Output the [X, Y] coordinate of the center of the cell containing the given text.  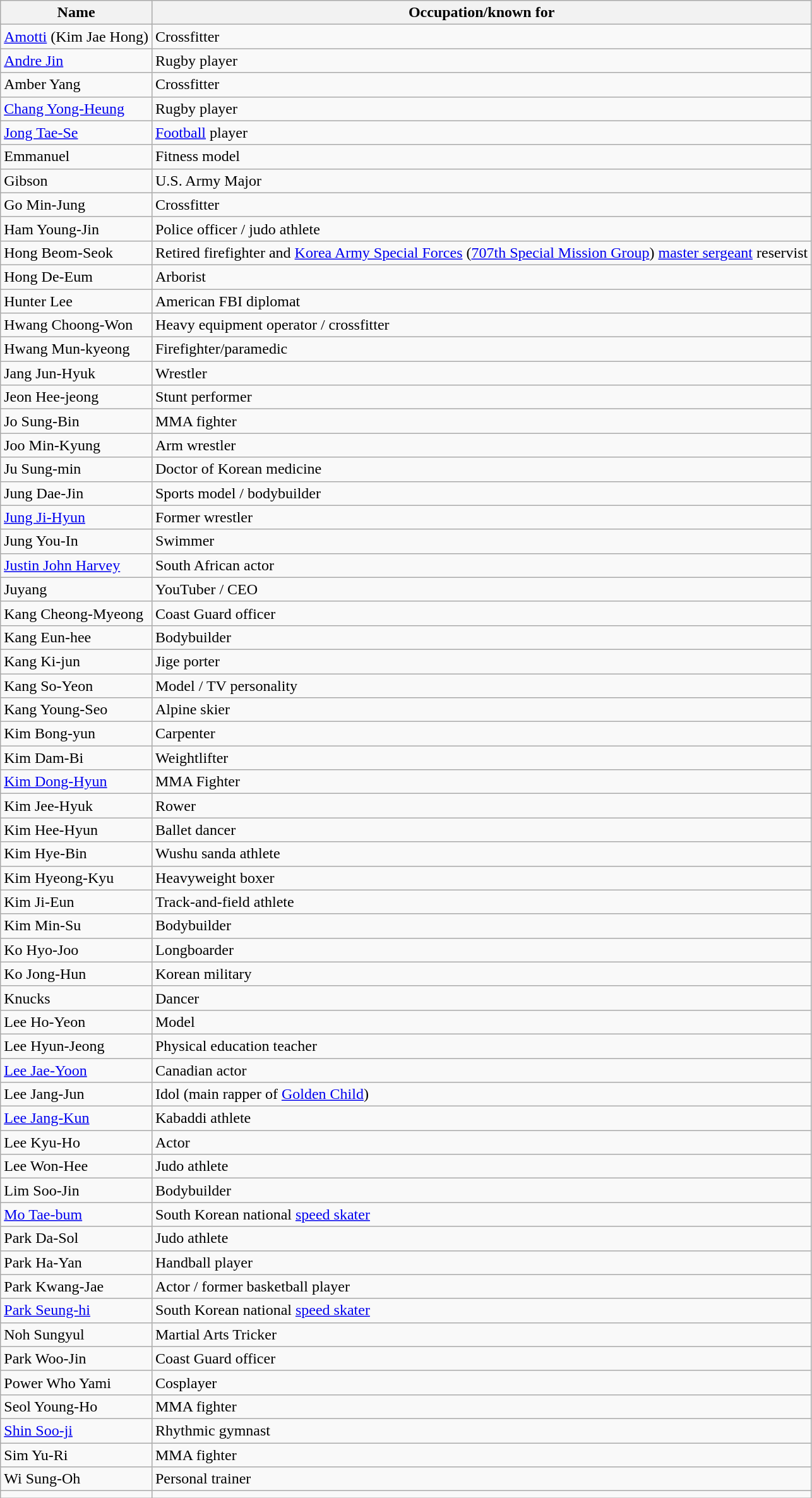
South African actor [481, 565]
Lee Ho-Yeon [76, 1022]
Korean military [481, 974]
Model [481, 1022]
Kang Young-Seo [76, 710]
Jung You-In [76, 541]
Canadian actor [481, 1070]
Retired firefighter and Korea Army Special Forces (707th Special Mission Group) master sergeant reservist [481, 253]
Jige porter [481, 661]
Alpine skier [481, 710]
Jong Tae-Se [76, 133]
Cosplayer [481, 1382]
Model / TV personality [481, 685]
Actor / former basketball player [481, 1286]
Idol (main rapper of Golden Child) [481, 1094]
Football player [481, 133]
Former wrestler [481, 517]
Noh Sungyul [76, 1334]
Handball player [481, 1262]
Lee Kyu-Ho [76, 1142]
Kim Hye-Bin [76, 854]
Kang Ki-jun [76, 661]
Juyang [76, 589]
Wrestler [481, 373]
Longboarder [481, 950]
American FBI diplomat [481, 301]
Chang Yong-Heung [76, 109]
Hunter Lee [76, 301]
Ballet dancer [481, 830]
Swimmer [481, 541]
Mo Tae-bum [76, 1214]
Kang So-Yeon [76, 685]
U.S. Army Major [481, 181]
Emmanuel [76, 157]
Sports model / bodybuilder [481, 493]
Police officer / judo athlete [481, 229]
Park Seung-hi [76, 1310]
Ko Hyo-Joo [76, 950]
Personal trainer [481, 1479]
Andre Jin [76, 61]
MMA Fighter [481, 782]
Weightlifter [481, 758]
Go Min-Jung [76, 205]
Jo Sung-Bin [76, 421]
Hwang Mun-kyeong [76, 349]
Sim Yu-Ri [76, 1454]
Name [76, 13]
Kim Bong-yun [76, 734]
Seol Young-Ho [76, 1406]
Park Da-Sol [76, 1238]
Jung Dae-Jin [76, 493]
Joo Min-Kyung [76, 445]
Arborist [481, 277]
Doctor of Korean medicine [481, 469]
Lee Jang-Kun [76, 1118]
Kang Cheong-Myeong [76, 613]
Wi Sung-Oh [76, 1479]
Heavy equipment operator / crossfitter [481, 325]
Park Ha-Yan [76, 1262]
Gibson [76, 181]
Hong De-Eum [76, 277]
Rower [481, 806]
Actor [481, 1142]
Knucks [76, 998]
Lee Jang-Jun [76, 1094]
Dancer [481, 998]
Kim Min-Su [76, 926]
Occupation/known for [481, 13]
Hwang Choong-Won [76, 325]
Park Kwang-Jae [76, 1286]
Stunt performer [481, 397]
Track-and-field athlete [481, 902]
Kim Dam-Bi [76, 758]
Ham Young-Jin [76, 229]
Shin Soo-ji [76, 1430]
Wushu sanda athlete [481, 854]
Firefighter/paramedic [481, 349]
Kim Ji-Eun [76, 902]
Amber Yang [76, 85]
Lim Soo-Jin [76, 1190]
Kim Hyeong-Kyu [76, 878]
Martial Arts Tricker [481, 1334]
Lee Jae-Yoon [76, 1070]
Kim Jee-Hyuk [76, 806]
Physical education teacher [481, 1046]
YouTuber / CEO [481, 589]
Power Who Yami [76, 1382]
Kim Dong-Hyun [76, 782]
Lee Hyun-Jeong [76, 1046]
Ju Sung-min [76, 469]
Jang Jun-Hyuk [76, 373]
Jeon Hee-jeong [76, 397]
Hong Beom-Seok [76, 253]
Rhythmic gymnast [481, 1430]
Heavyweight boxer [481, 878]
Justin John Harvey [76, 565]
Fitness model [481, 157]
Kang Eun-hee [76, 637]
Lee Won-Hee [76, 1166]
Kabaddi athlete [481, 1118]
Jung Ji-Hyun [76, 517]
Carpenter [481, 734]
Park Woo-Jin [76, 1358]
Arm wrestler [481, 445]
Kim Hee-Hyun [76, 830]
Amotti (Kim Jae Hong) [76, 37]
Ko Jong-Hun [76, 974]
